Search for the cell housing the specified text and yield its (x, y) center coordinate. 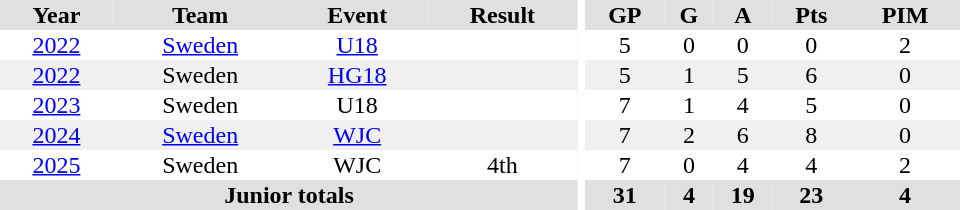
G (689, 15)
Event (358, 15)
2024 (56, 135)
4th (502, 165)
8 (812, 135)
Team (200, 15)
2025 (56, 165)
Result (502, 15)
23 (812, 195)
19 (743, 195)
Junior totals (289, 195)
HG18 (358, 75)
Year (56, 15)
31 (625, 195)
GP (625, 15)
2023 (56, 105)
PIM (905, 15)
Pts (812, 15)
A (743, 15)
